Pinpoint the cell where the given text exists, returning its [X, Y] midpoint coordinate. 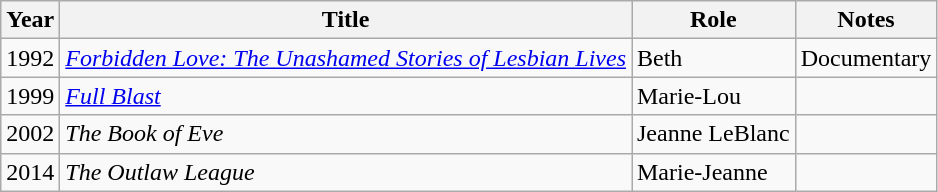
2014 [30, 172]
Beth [714, 58]
Forbidden Love: The Unashamed Stories of Lesbian Lives [346, 58]
The Outlaw League [346, 172]
Marie-Lou [714, 96]
Role [714, 20]
Jeanne LeBlanc [714, 134]
Title [346, 20]
The Book of Eve [346, 134]
1999 [30, 96]
Year [30, 20]
1992 [30, 58]
Notes [866, 20]
Marie-Jeanne [714, 172]
2002 [30, 134]
Documentary [866, 58]
Full Blast [346, 96]
